Return the (x, y) coordinate for the center point of the cell that contains the specified text.  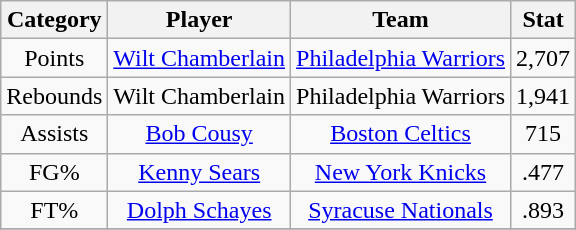
FG% (54, 172)
Rebounds (54, 96)
New York Knicks (401, 172)
Kenny Sears (200, 172)
2,707 (544, 58)
Syracuse Nationals (401, 210)
Assists (54, 134)
FT% (54, 210)
Stat (544, 20)
.893 (544, 210)
715 (544, 134)
Category (54, 20)
Player (200, 20)
Bob Cousy (200, 134)
Dolph Schayes (200, 210)
Team (401, 20)
Boston Celtics (401, 134)
Points (54, 58)
.477 (544, 172)
1,941 (544, 96)
